Detect which cell encompasses the target text, then output its (x, y) center coordinate. 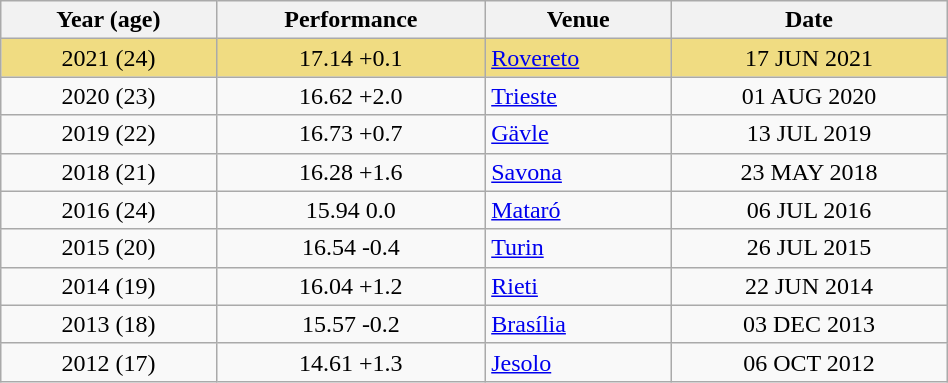
2014 (19) (108, 286)
Jesolo (578, 362)
13 JUL 2019 (810, 134)
Date (810, 20)
2018 (21) (108, 172)
2019 (22) (108, 134)
2012 (17) (108, 362)
26 JUL 2015 (810, 248)
2020 (23) (108, 96)
22 JUN 2014 (810, 286)
17.14 +0.1 (351, 58)
Performance (351, 20)
Year (age) (108, 20)
Rieti (578, 286)
2015 (20) (108, 248)
16.54 -0.4 (351, 248)
16.73 +0.7 (351, 134)
2021 (24) (108, 58)
2013 (18) (108, 324)
Rovereto (578, 58)
23 MAY 2018 (810, 172)
Venue (578, 20)
06 OCT 2012 (810, 362)
Trieste (578, 96)
15.57 -0.2 (351, 324)
01 AUG 2020 (810, 96)
Gävle (578, 134)
14.61 +1.3 (351, 362)
03 DEC 2013 (810, 324)
16.28 +1.6 (351, 172)
Brasília (578, 324)
15.94 0.0 (351, 210)
16.62 +2.0 (351, 96)
17 JUN 2021 (810, 58)
16.04 +1.2 (351, 286)
Mataró (578, 210)
Savona (578, 172)
06 JUL 2016 (810, 210)
2016 (24) (108, 210)
Turin (578, 248)
